Capture the cell that displays the provided text and extract its [x, y] central coordinate. 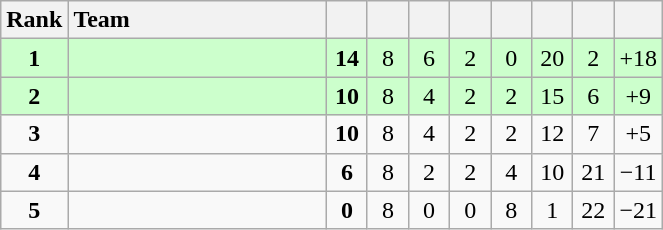
Rank [34, 20]
15 [552, 96]
+5 [638, 134]
Team [198, 20]
7 [594, 134]
14 [346, 58]
3 [34, 134]
5 [34, 210]
20 [552, 58]
−11 [638, 172]
22 [594, 210]
12 [552, 134]
−21 [638, 210]
+9 [638, 96]
+18 [638, 58]
21 [594, 172]
